Pinpoint the cell where the given text exists, returning its [x, y] midpoint coordinate. 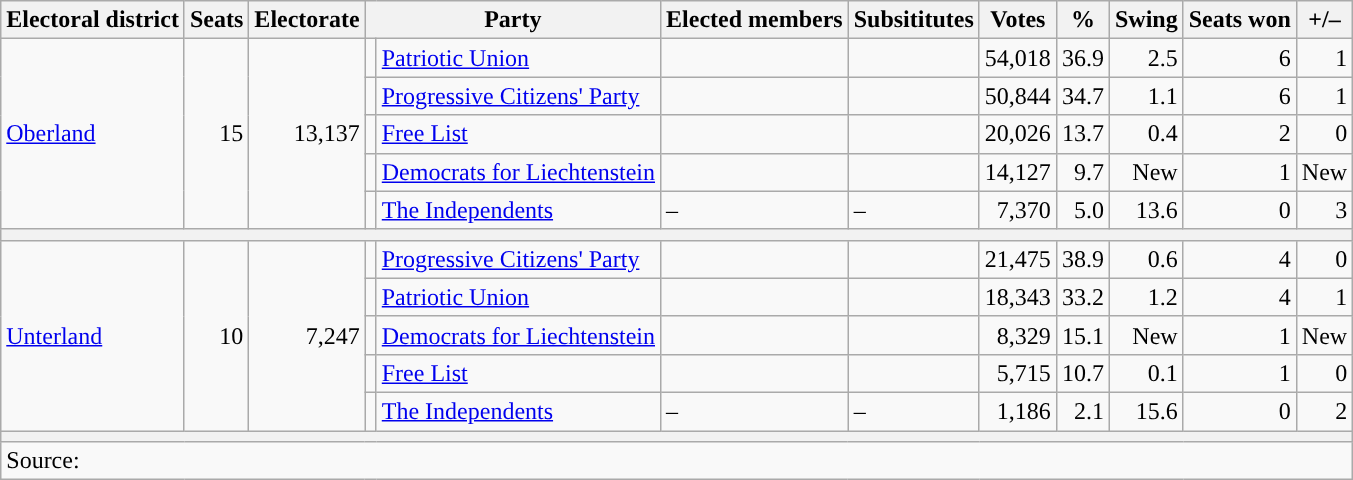
13.7 [1082, 134]
10 [216, 335]
15.6 [1146, 411]
Elected members [755, 20]
% [1082, 20]
18,343 [1018, 297]
38.9 [1082, 259]
2.5 [1146, 58]
1,186 [1018, 411]
0.6 [1146, 259]
+/– [1324, 20]
50,844 [1018, 96]
Electoral district [93, 20]
Votes [1018, 20]
Party [512, 20]
1.2 [1146, 297]
54,018 [1018, 58]
Seats [216, 20]
9.7 [1082, 172]
7,370 [1018, 210]
1.1 [1146, 96]
10.7 [1082, 373]
15.1 [1082, 335]
36.9 [1082, 58]
5.0 [1082, 210]
13.6 [1146, 210]
33.2 [1082, 297]
21,475 [1018, 259]
14,127 [1018, 172]
Swing [1146, 20]
2.1 [1082, 411]
Unterland [93, 335]
34.7 [1082, 96]
13,137 [307, 134]
7,247 [307, 335]
15 [216, 134]
3 [1324, 210]
5,715 [1018, 373]
Source: [677, 461]
8,329 [1018, 335]
0.4 [1146, 134]
0.1 [1146, 373]
Oberland [93, 134]
20,026 [1018, 134]
Electorate [307, 20]
Seats won [1240, 20]
Subsititutes [914, 20]
